From the cell containing the given text, extract its center point as [x, y] coordinate. 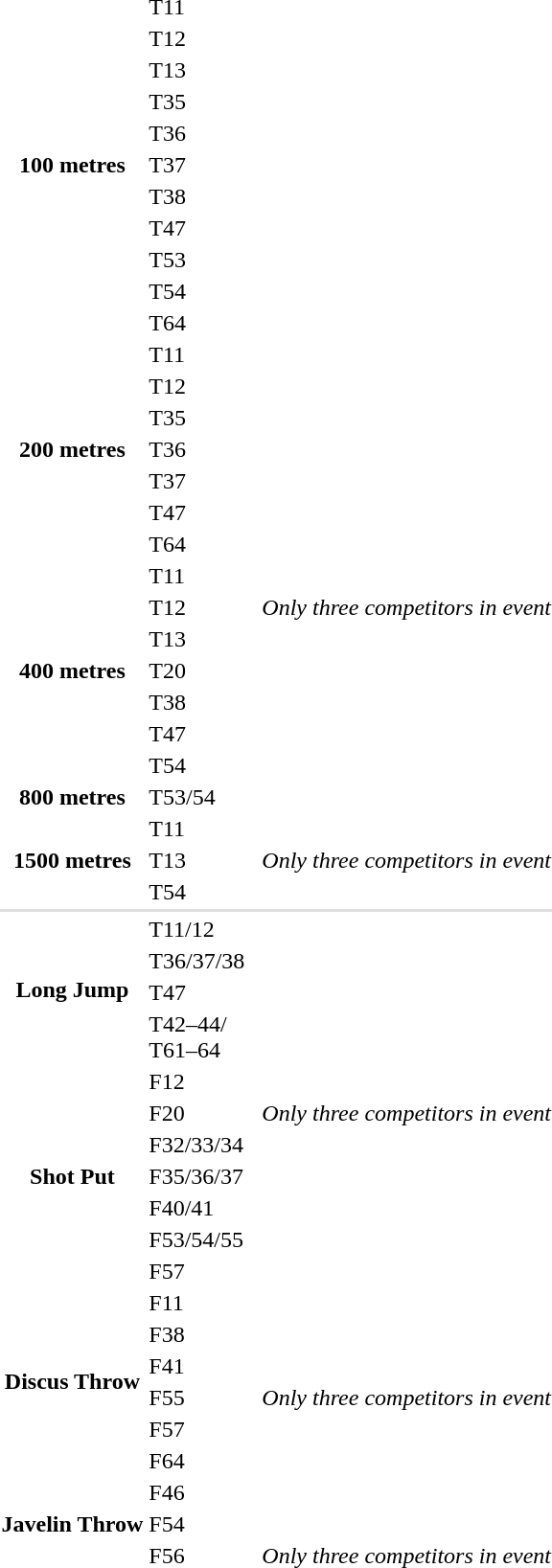
F11 [197, 1303]
T53/54 [197, 797]
T42–44/T61–64 [197, 1036]
Shot Put [73, 1176]
F53/54/55 [197, 1239]
T20 [197, 670]
T36/37/38 [197, 961]
F41 [197, 1366]
T53 [197, 260]
F55 [197, 1398]
F64 [197, 1461]
F38 [197, 1334]
F35/36/37 [197, 1176]
1500 metres [73, 860]
F20 [197, 1113]
T11/12 [197, 929]
F40/41 [197, 1208]
400 metres [73, 670]
F32/33/34 [197, 1145]
F46 [197, 1492]
Discus Throw [73, 1381]
200 metres [73, 449]
800 metres [73, 797]
Long Jump [73, 989]
F54 [197, 1524]
F12 [197, 1081]
